Pinpoint the cell where the given text exists, returning its (X, Y) midpoint coordinate. 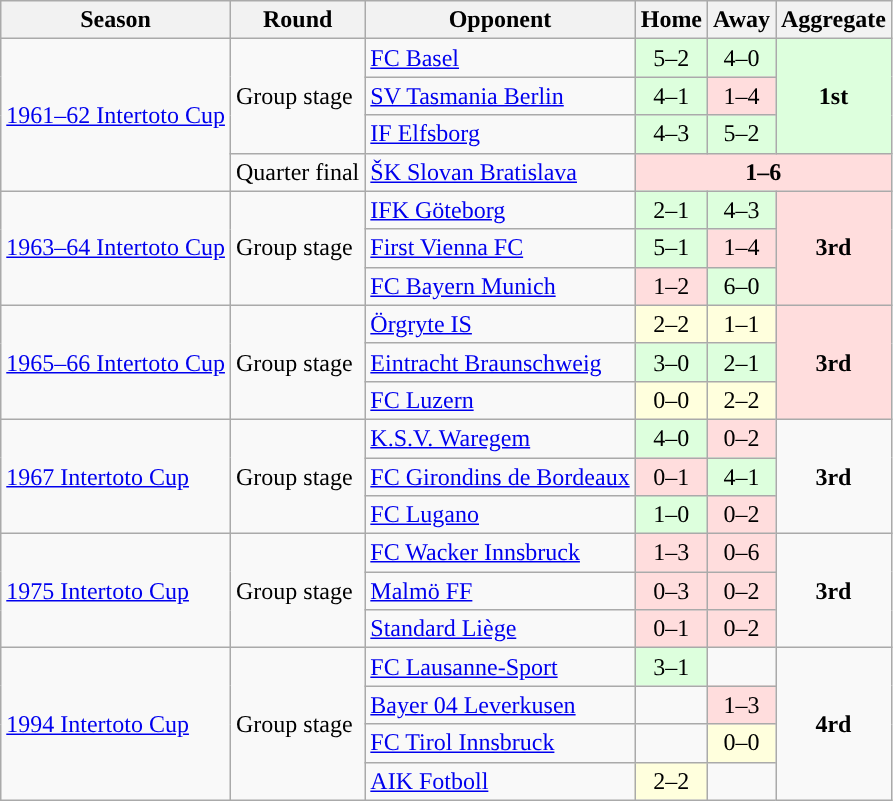
SV Tasmania Berlin (500, 96)
3–1 (671, 667)
K.S.V. Waregem (500, 438)
1–0 (671, 515)
Bayer 04 Leverkusen (500, 705)
1–1 (742, 324)
IF Elfsborg (500, 134)
Örgryte IS (500, 324)
1994 Intertoto Cup (116, 724)
Home (671, 20)
Aggregate (834, 20)
FC Girondins de Bordeaux (500, 477)
AIK Fotboll (500, 781)
0–3 (671, 591)
1967 Intertoto Cup (116, 476)
0–6 (742, 553)
1st (834, 96)
FC Bayern Munich (500, 286)
Season (116, 20)
FC Lausanne-Sport (500, 667)
5–1 (671, 248)
Malmö FF (500, 591)
3–0 (671, 362)
FC Tirol Innsbruck (500, 743)
FC Basel (500, 58)
IFK Göteborg (500, 210)
FC Wacker Innsbruck (500, 553)
ŠK Slovan Bratislava (500, 172)
Opponent (500, 20)
Away (742, 20)
1–2 (671, 286)
6–0 (742, 286)
1975 Intertoto Cup (116, 591)
4rd (834, 724)
First Vienna FC (500, 248)
Quarter final (297, 172)
1965–66 Intertoto Cup (116, 362)
Round (297, 20)
Eintracht Braunschweig (500, 362)
1–6 (763, 172)
Standard Liège (500, 629)
1961–62 Intertoto Cup (116, 115)
FC Luzern (500, 400)
1963–64 Intertoto Cup (116, 248)
FC Lugano (500, 515)
